Provide the (x, y) coordinate of the cell's center where the given text is located.  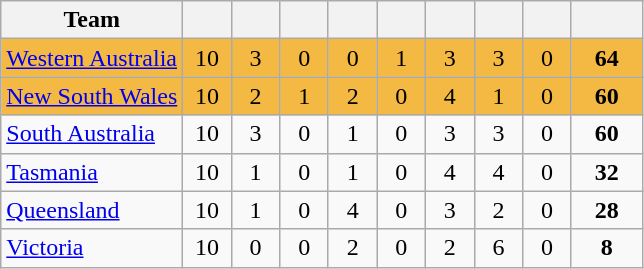
Victoria (92, 248)
Tasmania (92, 172)
Queensland (92, 210)
South Australia (92, 134)
32 (606, 172)
New South Wales (92, 96)
8 (606, 248)
64 (606, 58)
Western Australia (92, 58)
Team (92, 20)
28 (606, 210)
6 (498, 248)
